Return (X, Y) of the center of cell containing provided text 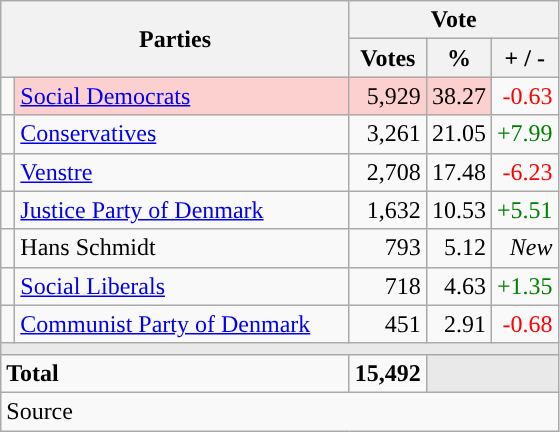
-6.23 (524, 172)
Communist Party of Denmark (182, 324)
New (524, 248)
1,632 (388, 210)
% (458, 58)
Conservatives (182, 134)
38.27 (458, 96)
17.48 (458, 172)
15,492 (388, 373)
5.12 (458, 248)
Venstre (182, 172)
Justice Party of Denmark (182, 210)
Parties (176, 39)
4.63 (458, 286)
+1.35 (524, 286)
Vote (454, 20)
3,261 (388, 134)
451 (388, 324)
+ / - (524, 58)
+5.51 (524, 210)
Votes (388, 58)
Hans Schmidt (182, 248)
2,708 (388, 172)
2.91 (458, 324)
21.05 (458, 134)
+7.99 (524, 134)
Social Democrats (182, 96)
793 (388, 248)
Social Liberals (182, 286)
-0.68 (524, 324)
Total (176, 373)
5,929 (388, 96)
718 (388, 286)
10.53 (458, 210)
Source (280, 411)
-0.63 (524, 96)
